Capture the cell that displays the provided text and extract its (X, Y) central coordinate. 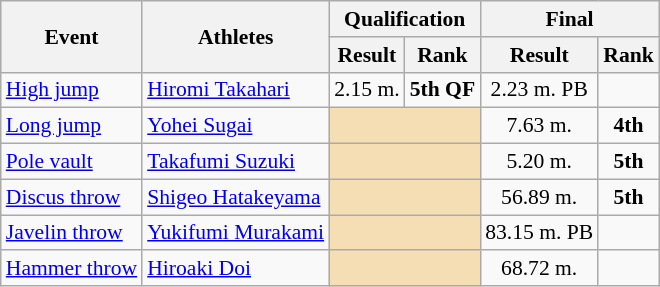
5.20 m. (539, 162)
7.63 m. (539, 126)
Event (72, 36)
Hammer throw (72, 269)
Final (570, 19)
Pole vault (72, 162)
83.15 m. PB (539, 233)
4th (628, 126)
Hiromi Takahari (236, 90)
Hiroaki Doi (236, 269)
Yukifumi Murakami (236, 233)
Yohei Sugai (236, 126)
2.15 m. (366, 90)
Long jump (72, 126)
5th QF (442, 90)
56.89 m. (539, 197)
Javelin throw (72, 233)
Shigeo Hatakeyama (236, 197)
Qualification (404, 19)
High jump (72, 90)
2.23 m. PB (539, 90)
Athletes (236, 36)
Takafumi Suzuki (236, 162)
Discus throw (72, 197)
68.72 m. (539, 269)
